Detect which cell encompasses the target text, then output its (X, Y) center coordinate. 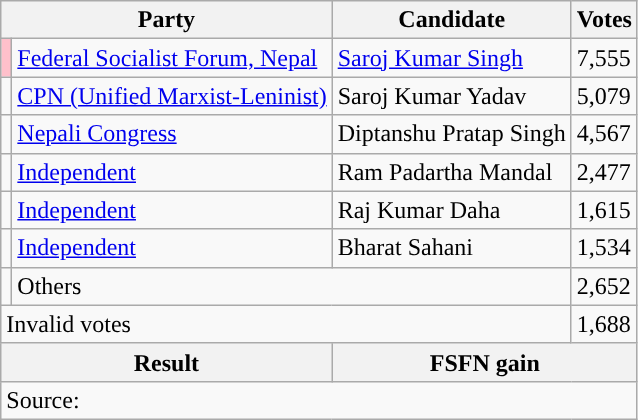
1,534 (604, 248)
Candidate (452, 20)
Invalid votes (286, 324)
Saroj Kumar Singh (452, 58)
1,688 (604, 324)
1,615 (604, 210)
2,477 (604, 172)
Nepali Congress (172, 134)
Saroj Kumar Yadav (452, 96)
4,567 (604, 134)
Bharat Sahani (452, 248)
Ram Padartha Mandal (452, 172)
Others (292, 286)
Source: (320, 400)
Diptanshu Pratap Singh (452, 134)
7,555 (604, 58)
5,079 (604, 96)
Result (166, 362)
Federal Socialist Forum, Nepal (172, 58)
Votes (604, 20)
CPN (Unified Marxist-Leninist) (172, 96)
Party (166, 20)
FSFN gain (484, 362)
Raj Kumar Daha (452, 210)
2,652 (604, 286)
